Find where the given text appears and provide that cell's center as [X, Y] coordinate. 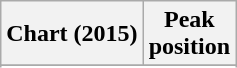
Peakposition [189, 34]
Chart (2015) [72, 34]
